From the cell containing the given text, extract its center point as [x, y] coordinate. 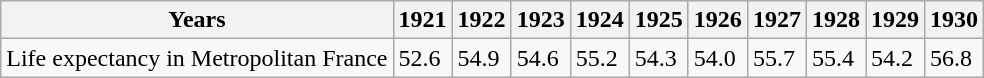
55.2 [600, 58]
Years [197, 20]
1928 [836, 20]
54.2 [896, 58]
Life expectancy in Metropolitan France [197, 58]
1925 [658, 20]
56.8 [954, 58]
1923 [540, 20]
55.7 [776, 58]
55.4 [836, 58]
1926 [718, 20]
54.3 [658, 58]
1924 [600, 20]
1921 [422, 20]
1927 [776, 20]
1930 [954, 20]
52.6 [422, 58]
1922 [482, 20]
54.9 [482, 58]
54.6 [540, 58]
54.0 [718, 58]
1929 [896, 20]
